Identify which cell holds the provided text, then report its (X, Y) central coordinate. 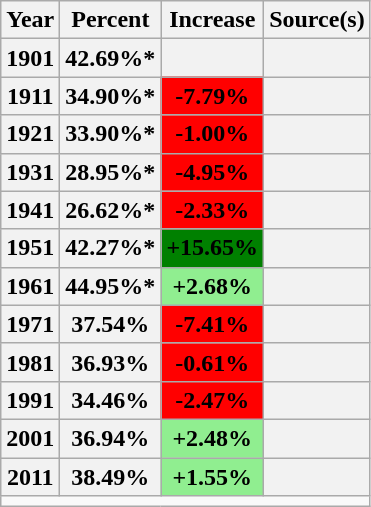
-2.47% (212, 400)
42.69%* (110, 58)
1921 (30, 134)
+1.55% (212, 477)
+15.65% (212, 248)
1951 (30, 248)
1991 (30, 400)
28.95%* (110, 172)
42.27%* (110, 248)
38.49% (110, 477)
36.93% (110, 362)
44.95%* (110, 286)
+2.48% (212, 438)
1961 (30, 286)
Source(s) (318, 20)
-0.61% (212, 362)
Year (30, 20)
37.54% (110, 324)
Increase (212, 20)
1971 (30, 324)
36.94% (110, 438)
26.62%* (110, 210)
-7.79% (212, 96)
1941 (30, 210)
Percent (110, 20)
1901 (30, 58)
33.90%* (110, 134)
1931 (30, 172)
-4.95% (212, 172)
+2.68% (212, 286)
2001 (30, 438)
34.90%* (110, 96)
-2.33% (212, 210)
34.46% (110, 400)
-1.00% (212, 134)
2011 (30, 477)
-7.41% (212, 324)
1911 (30, 96)
1981 (30, 362)
